Return the (X, Y) coordinate for the center point of the cell that contains the specified text.  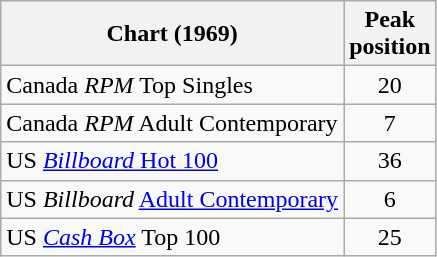
20 (390, 85)
36 (390, 161)
7 (390, 123)
US Cash Box Top 100 (172, 237)
6 (390, 199)
Peakposition (390, 34)
US Billboard Hot 100 (172, 161)
Chart (1969) (172, 34)
US Billboard Adult Contemporary (172, 199)
Canada RPM Adult Contemporary (172, 123)
25 (390, 237)
Canada RPM Top Singles (172, 85)
